Return the (X, Y) coordinate for the center point of the cell that contains the specified text.  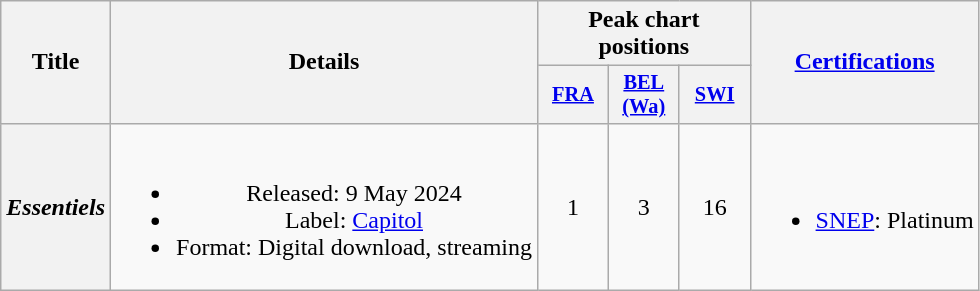
SWI (714, 95)
16 (714, 206)
Essentiels (56, 206)
BEL(Wa) (644, 95)
Released: 9 May 2024Label: CapitolFormat: Digital download, streaming (324, 206)
1 (574, 206)
Details (324, 62)
3 (644, 206)
Peak chart positions (644, 34)
FRA (574, 95)
SNEP: Platinum (864, 206)
Certifications (864, 62)
Title (56, 62)
